Search for the cell housing the specified text and yield its [X, Y] center coordinate. 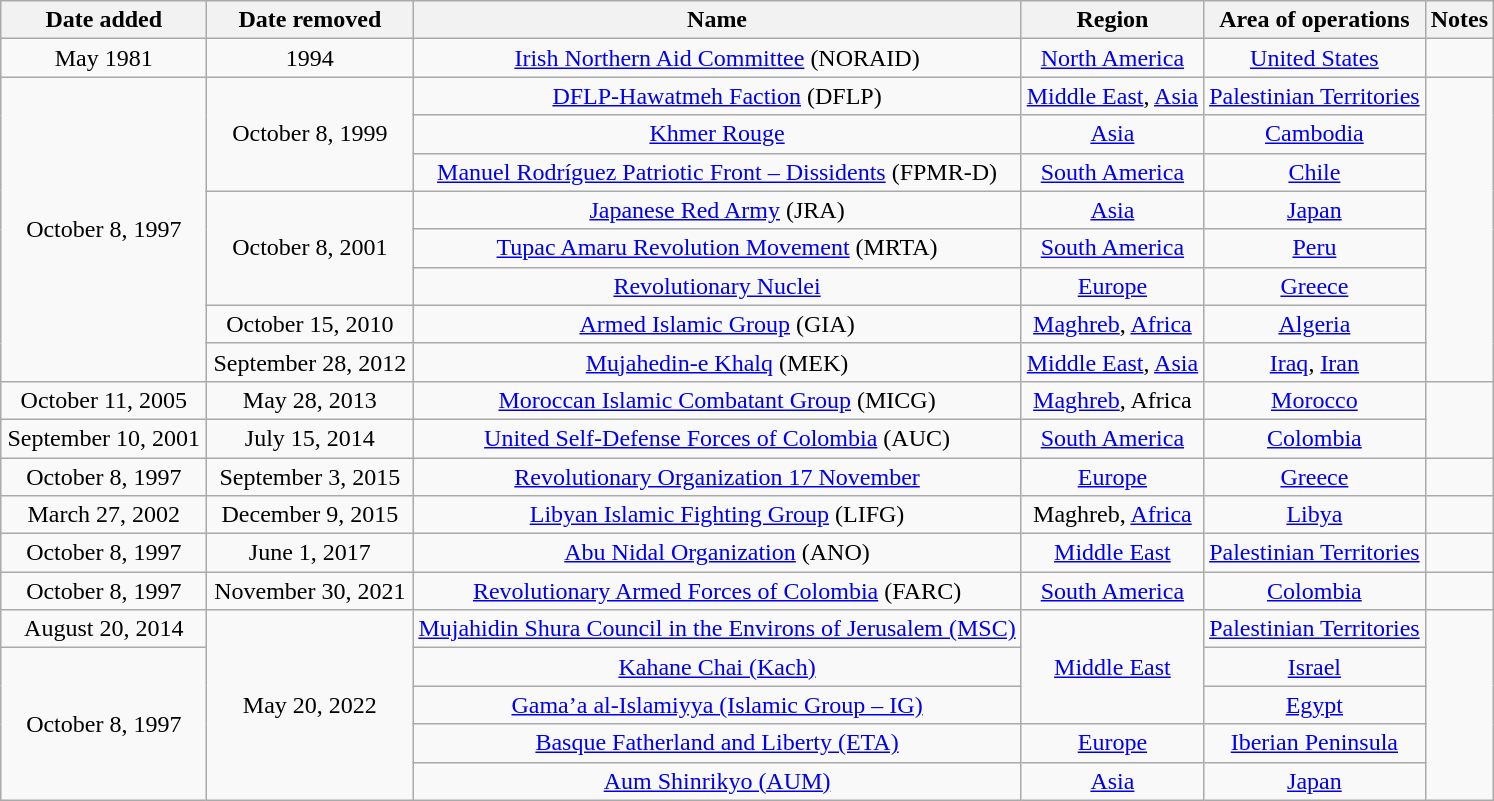
May 1981 [104, 58]
Morocco [1315, 400]
DFLP-Hawatmeh Faction (DFLP) [717, 96]
October 15, 2010 [310, 324]
Peru [1315, 248]
May 20, 2022 [310, 705]
Basque Fatherland and Liberty (ETA) [717, 743]
Iberian Peninsula [1315, 743]
September 28, 2012 [310, 362]
Japanese Red Army (JRA) [717, 210]
Area of operations [1315, 20]
June 1, 2017 [310, 553]
August 20, 2014 [104, 629]
Irish Northern Aid Committee (NORAID) [717, 58]
United Self-Defense Forces of Colombia (AUC) [717, 438]
Date added [104, 20]
Abu Nidal Organization (ANO) [717, 553]
Tupac Amaru Revolution Movement (MRTA) [717, 248]
Aum Shinrikyo (AUM) [717, 781]
September 3, 2015 [310, 477]
Gama’a al-Islamiyya (Islamic Group – IG) [717, 705]
Revolutionary Nuclei [717, 286]
United States [1315, 58]
December 9, 2015 [310, 515]
March 27, 2002 [104, 515]
Moroccan Islamic Combatant Group (MICG) [717, 400]
Libyan Islamic Fighting Group (LIFG) [717, 515]
May 28, 2013 [310, 400]
Kahane Chai (Kach) [717, 667]
October 8, 1999 [310, 134]
Chile [1315, 172]
Date removed [310, 20]
Region [1112, 20]
Manuel Rodríguez Patriotic Front – Dissidents (FPMR-D) [717, 172]
Iraq, Iran [1315, 362]
September 10, 2001 [104, 438]
November 30, 2021 [310, 591]
Khmer Rouge [717, 134]
Israel [1315, 667]
Mujahidin Shura Council in the Environs of Jerusalem (MSC) [717, 629]
Algeria [1315, 324]
Armed Islamic Group (GIA) [717, 324]
1994 [310, 58]
Egypt [1315, 705]
October 11, 2005 [104, 400]
October 8, 2001 [310, 248]
Revolutionary Organization 17 November [717, 477]
Notes [1459, 20]
Name [717, 20]
Revolutionary Armed Forces of Colombia (FARC) [717, 591]
July 15, 2014 [310, 438]
Cambodia [1315, 134]
Libya [1315, 515]
Mujahedin-e Khalq (MEK) [717, 362]
North America [1112, 58]
